Scan for the cell matching the given text and deliver its [X, Y] coordinate at center. 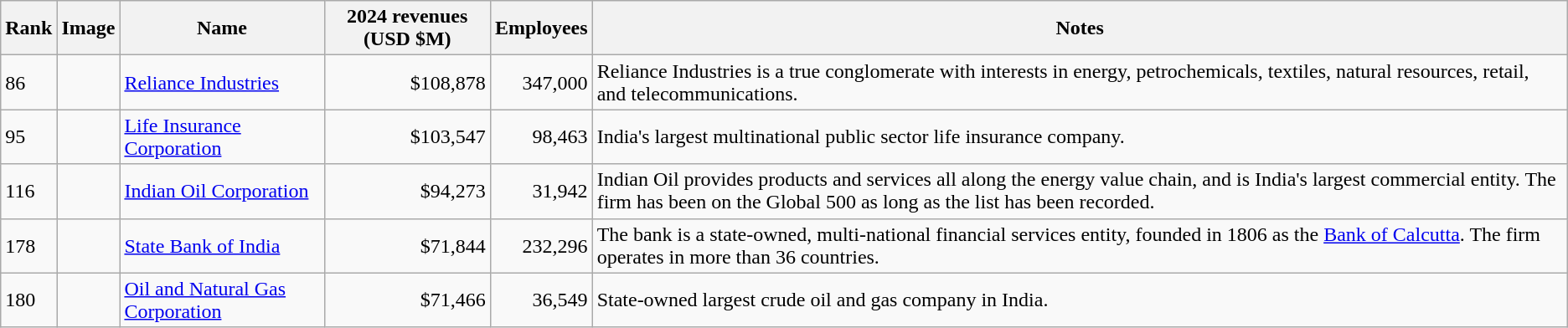
36,549 [541, 300]
Reliance Industries is a true conglomerate with interests in energy, petrochemicals, textiles, natural resources, retail, and telecommunications. [1080, 82]
2024 revenues (USD $M) [407, 28]
116 [28, 191]
$71,466 [407, 300]
178 [28, 246]
180 [28, 300]
$108,878 [407, 82]
95 [28, 137]
Indian Oil Corporation [222, 191]
Reliance Industries [222, 82]
Life Insurance Corporation [222, 137]
$103,547 [407, 137]
31,942 [541, 191]
98,463 [541, 137]
State-owned largest crude oil and gas company in India. [1080, 300]
$94,273 [407, 191]
232,296 [541, 246]
347,000 [541, 82]
Employees [541, 28]
Name [222, 28]
Oil and Natural Gas Corporation [222, 300]
$71,844 [407, 246]
India's largest multinational public sector life insurance company. [1080, 137]
86 [28, 82]
Image [89, 28]
State Bank of India [222, 246]
Notes [1080, 28]
Rank [28, 28]
